Return [x, y] of the center of cell containing provided text 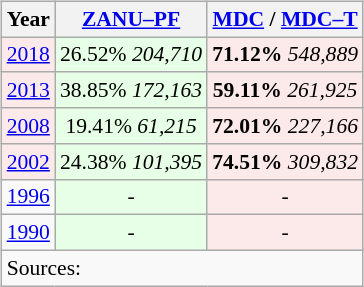
24.38% 101,395 [131, 161]
59.11% 261,925 [285, 90]
2013 [28, 90]
Sources: [182, 268]
MDC / MDC–T [285, 19]
2002 [28, 161]
26.52% 204,710 [131, 55]
2008 [28, 126]
19.41% 61,215 [131, 126]
ZANU–PF [131, 19]
72.01% 227,166 [285, 126]
38.85% 172,163 [131, 90]
Year [28, 19]
1990 [28, 233]
1996 [28, 197]
74.51% 309,832 [285, 161]
2018 [28, 55]
71.12% 548,889 [285, 55]
